For the text-containing cell, return its midpoint in [x, y] coordinate format. 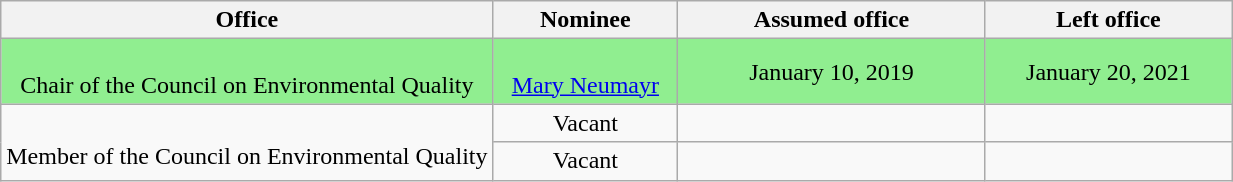
January 20, 2021 [1108, 72]
Member of the Council on Environmental Quality [247, 142]
Left office [1108, 20]
Mary Neumayr [586, 72]
January 10, 2019 [832, 72]
Assumed office [832, 20]
Nominee [586, 20]
Office [247, 20]
Chair of the Council on Environmental Quality [247, 72]
